From the cell containing the given text, extract its center point as [X, Y] coordinate. 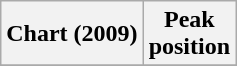
Chart (2009) [72, 34]
Peakposition [189, 34]
